Capture the cell that displays the provided text and extract its [X, Y] central coordinate. 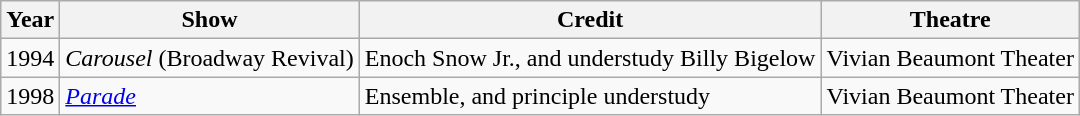
Show [210, 20]
Carousel (Broadway Revival) [210, 58]
Credit [590, 20]
Theatre [950, 20]
Parade [210, 96]
1994 [30, 58]
1998 [30, 96]
Enoch Snow Jr., and understudy Billy Bigelow [590, 58]
Year [30, 20]
Ensemble, and principle understudy [590, 96]
